Determine the (X, Y) coordinate at the center of the cell enclosing the given text.  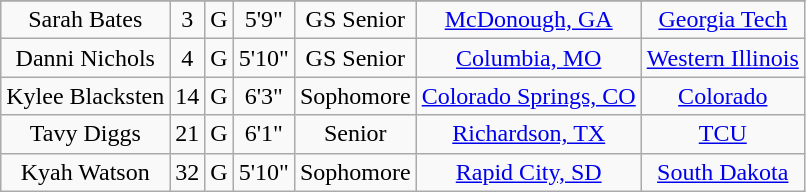
Sarah Bates (86, 20)
Colorado Springs, CO (528, 96)
21 (188, 134)
6'1" (264, 134)
Western Illinois (722, 58)
Danni Nichols (86, 58)
Tavy Diggs (86, 134)
South Dakota (722, 172)
McDonough, GA (528, 20)
Senior (355, 134)
Kyah Watson (86, 172)
Columbia, MO (528, 58)
6'3" (264, 96)
Rapid City, SD (528, 172)
4 (188, 58)
32 (188, 172)
5'9" (264, 20)
Georgia Tech (722, 20)
Richardson, TX (528, 134)
Colorado (722, 96)
TCU (722, 134)
Kylee Blacksten (86, 96)
3 (188, 20)
14 (188, 96)
